From the cell containing the given text, extract its center point as [x, y] coordinate. 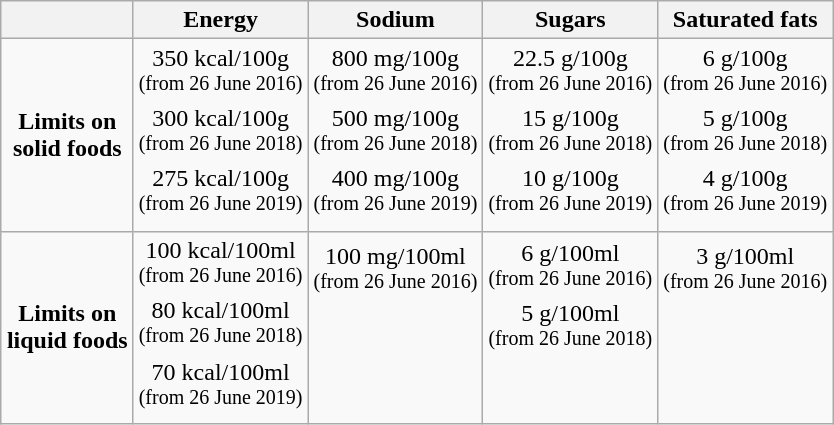
6 g/100ml(from 26 June 2016)5 g/100ml(from 26 June 2018) [570, 328]
Sodium [396, 20]
22.5 g/100g(from 26 June 2016)15 g/100g(from 26 June 2018)10 g/100g(from 26 June 2019) [570, 136]
Sugars [570, 20]
3 g/100ml(from 26 June 2016) [746, 328]
6 g/100g(from 26 June 2016)5 g/100g(from 26 June 2018)4 g/100g(from 26 June 2019) [746, 136]
100 mg/100ml(from 26 June 2016) [396, 328]
800 mg/100g(from 26 June 2016)500 mg/100g(from 26 June 2018)400 mg/100g(from 26 June 2019) [396, 136]
Energy [220, 20]
Limits onliquid foods [67, 328]
Saturated fats [746, 20]
Limits onsolid foods [67, 136]
350 kcal/100g(from 26 June 2016)300 kcal/100g(from 26 June 2018)275 kcal/100g(from 26 June 2019) [220, 136]
100 kcal/100ml(from 26 June 2016)80 kcal/100ml(from 26 June 2018)70 kcal/100ml(from 26 June 2019) [220, 328]
